Return the [x, y] coordinate for the center point of the cell that contains the specified text.  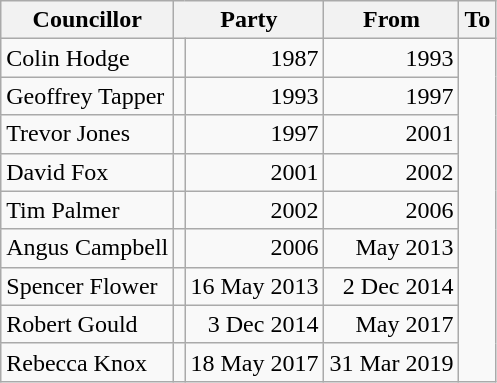
From [392, 20]
3 Dec 2014 [254, 324]
18 May 2017 [254, 362]
Robert Gould [88, 324]
16 May 2013 [254, 286]
Rebecca Knox [88, 362]
Councillor [88, 20]
31 Mar 2019 [392, 362]
Geoffrey Tapper [88, 96]
Tim Palmer [88, 210]
2 Dec 2014 [392, 286]
Colin Hodge [88, 58]
Party [249, 20]
1987 [254, 58]
Angus Campbell [88, 248]
Spencer Flower [88, 286]
To [478, 20]
Trevor Jones [88, 134]
May 2017 [392, 324]
David Fox [88, 172]
May 2013 [392, 248]
